Search for the cell housing the specified text and yield its (x, y) center coordinate. 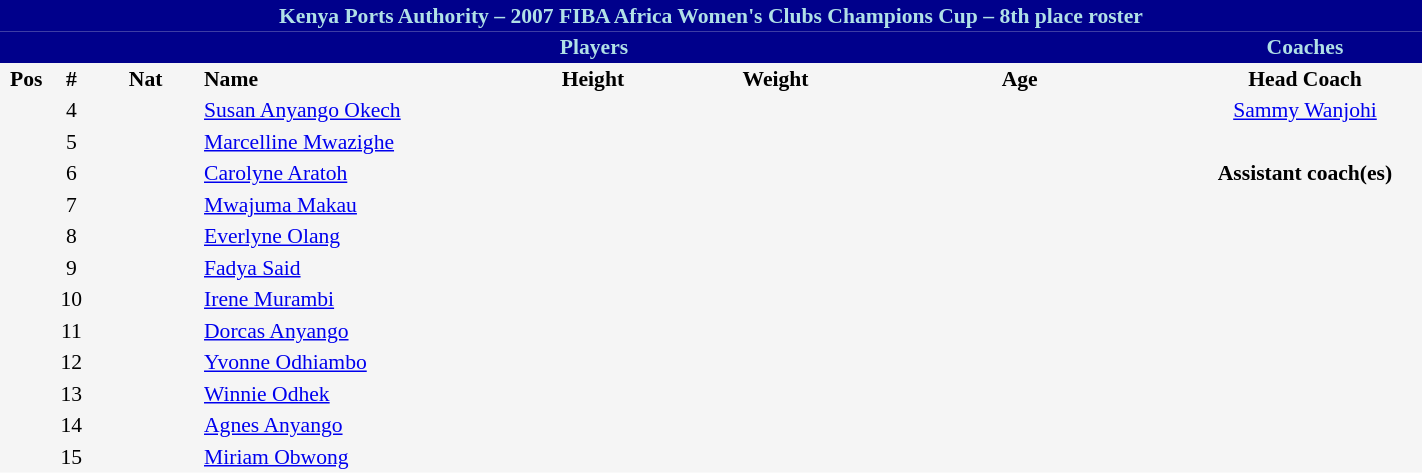
Name (344, 79)
Age (1020, 79)
5 (71, 142)
9 (71, 268)
13 (71, 394)
Winnie Odhek (344, 394)
Carolyne Aratoh (344, 174)
Assistant coach(es) (1305, 174)
Kenya Ports Authority – 2007 FIBA Africa Women's Clubs Champions Cup – 8th place roster (711, 16)
Height (592, 79)
Irene Murambi (344, 300)
15 (71, 457)
# (71, 79)
Coaches (1305, 48)
Weight (776, 79)
7 (71, 205)
Head Coach (1305, 79)
Mwajuma Makau (344, 205)
Players (594, 48)
Everlyne Olang (344, 236)
11 (71, 331)
12 (71, 362)
Yvonne Odhiambo (344, 362)
Dorcas Anyango (344, 331)
6 (71, 174)
Agnes Anyango (344, 426)
Fadya Said (344, 268)
14 (71, 426)
Susan Anyango Okech (344, 110)
Marcelline Mwazighe (344, 142)
4 (71, 110)
Nat (146, 79)
Pos (26, 79)
10 (71, 300)
8 (71, 236)
Miriam Obwong (344, 457)
Sammy Wanjohi (1305, 110)
